Capture the cell that displays the provided text and extract its [x, y] central coordinate. 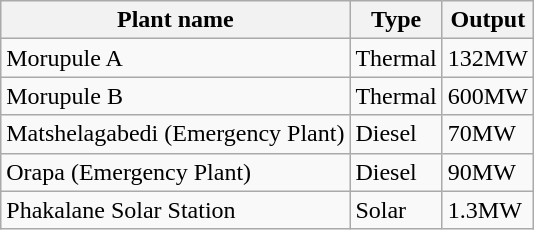
Phakalane Solar Station [176, 210]
Morupule B [176, 96]
Morupule A [176, 58]
Solar [396, 210]
Plant name [176, 20]
1.3MW [488, 210]
90MW [488, 172]
Orapa (Emergency Plant) [176, 172]
Output [488, 20]
600MW [488, 96]
70MW [488, 134]
Matshelagabedi (Emergency Plant) [176, 134]
Type [396, 20]
132MW [488, 58]
